Determine the [X, Y] coordinate at the center of the cell enclosing the given text.  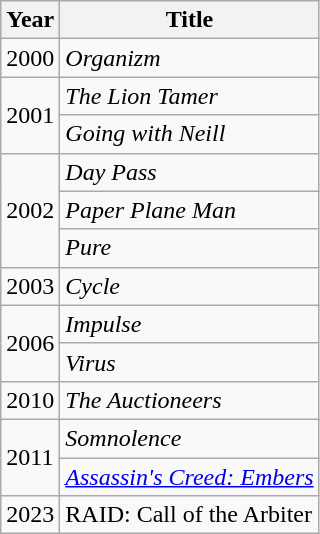
Assassin's Creed: Embers [190, 477]
2003 [30, 286]
Day Pass [190, 172]
2011 [30, 457]
Virus [190, 362]
Pure [190, 248]
Impulse [190, 324]
Somnolence [190, 438]
2002 [30, 210]
2010 [30, 400]
RAID: Call of the Arbiter [190, 515]
Year [30, 20]
2001 [30, 115]
Organizm [190, 58]
Paper Plane Man [190, 210]
2023 [30, 515]
2006 [30, 343]
Going with Neill [190, 134]
2000 [30, 58]
The Lion Tamer [190, 96]
The Auctioneers [190, 400]
Cycle [190, 286]
Title [190, 20]
